Identify which cell holds the provided text, then report its (X, Y) central coordinate. 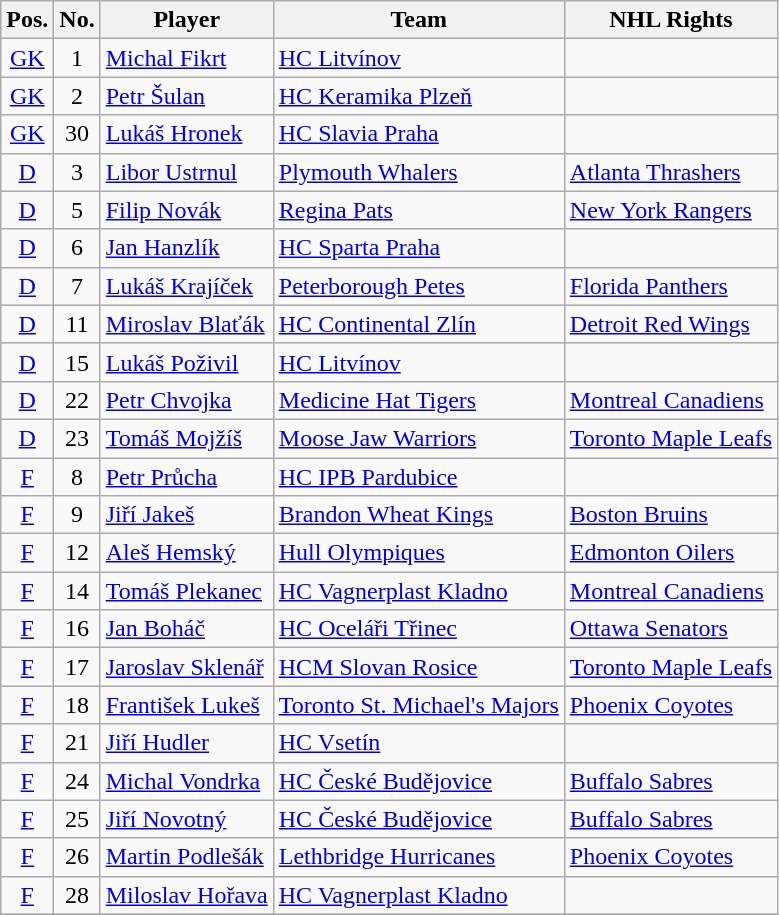
30 (77, 134)
NHL Rights (670, 20)
František Lukeš (186, 705)
Player (186, 20)
Jiří Jakeš (186, 515)
Jiří Hudler (186, 743)
5 (77, 210)
Lukáš Hronek (186, 134)
HC Oceláři Třinec (418, 629)
Lethbridge Hurricanes (418, 857)
Hull Olympiques (418, 553)
Ottawa Senators (670, 629)
HCM Slovan Rosice (418, 667)
12 (77, 553)
Petr Průcha (186, 477)
11 (77, 324)
Edmonton Oilers (670, 553)
Libor Ustrnul (186, 172)
Michal Fikrt (186, 58)
HC Vsetín (418, 743)
23 (77, 438)
Lukáš Krajíček (186, 286)
Jan Boháč (186, 629)
HC IPB Pardubice (418, 477)
Jiří Novotný (186, 819)
Filip Novák (186, 210)
HC Continental Zlín (418, 324)
Boston Bruins (670, 515)
3 (77, 172)
15 (77, 362)
Michal Vondrka (186, 781)
Jaroslav Sklenář (186, 667)
Lukáš Poživil (186, 362)
21 (77, 743)
1 (77, 58)
14 (77, 591)
Atlanta Thrashers (670, 172)
17 (77, 667)
Brandon Wheat Kings (418, 515)
26 (77, 857)
No. (77, 20)
Pos. (28, 20)
Toronto St. Michael's Majors (418, 705)
16 (77, 629)
Plymouth Whalers (418, 172)
Jan Hanzlík (186, 248)
Aleš Hemský (186, 553)
Tomáš Plekanec (186, 591)
18 (77, 705)
9 (77, 515)
6 (77, 248)
HC Sparta Praha (418, 248)
8 (77, 477)
7 (77, 286)
28 (77, 895)
Regina Pats (418, 210)
Petr Šulan (186, 96)
Moose Jaw Warriors (418, 438)
Miloslav Hořava (186, 895)
Martin Podlešák (186, 857)
Florida Panthers (670, 286)
Miroslav Blaťák (186, 324)
24 (77, 781)
2 (77, 96)
25 (77, 819)
Detroit Red Wings (670, 324)
New York Rangers (670, 210)
Team (418, 20)
HC Keramika Plzeň (418, 96)
HC Slavia Praha (418, 134)
Peterborough Petes (418, 286)
Medicine Hat Tigers (418, 400)
22 (77, 400)
Tomáš Mojžíš (186, 438)
Petr Chvojka (186, 400)
